Pinpoint the cell where the given text exists, returning its [X, Y] midpoint coordinate. 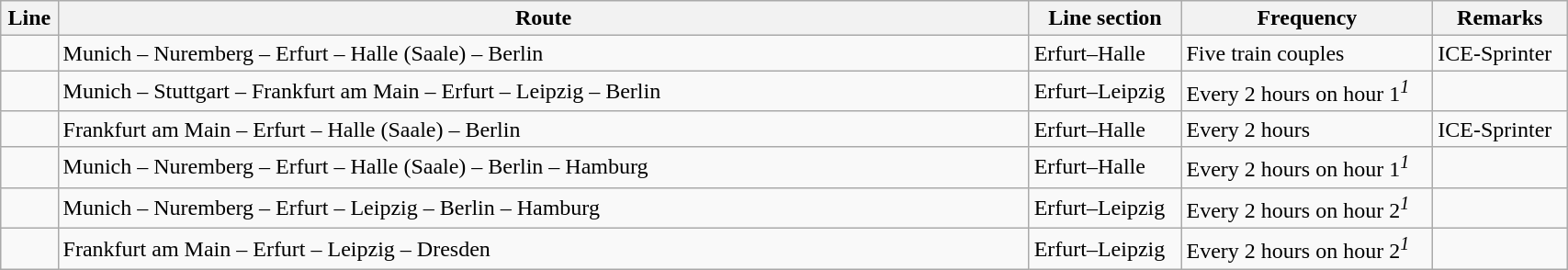
Every 2 hours [1307, 129]
Frankfurt am Main – Erfurt – Halle (Saale) – Berlin [544, 129]
Munich – Stuttgart – Frankfurt am Main – Erfurt – Leipzig – Berlin [544, 92]
Munich – Nuremberg – Erfurt – Halle (Saale) – Berlin – Hamburg [544, 167]
Munich – Nuremberg – Erfurt – Leipzig – Berlin – Hamburg [544, 208]
Remarks [1500, 18]
Frankfurt am Main – Erfurt – Leipzig – Dresden [544, 250]
Line section [1105, 18]
Munich – Nuremberg – Erfurt – Halle (Saale) – Berlin [544, 53]
Five train couples [1307, 53]
Line [29, 18]
Frequency [1307, 18]
Route [544, 18]
